Extract the (X, Y) coordinate from the center of the cell holding the provided text.  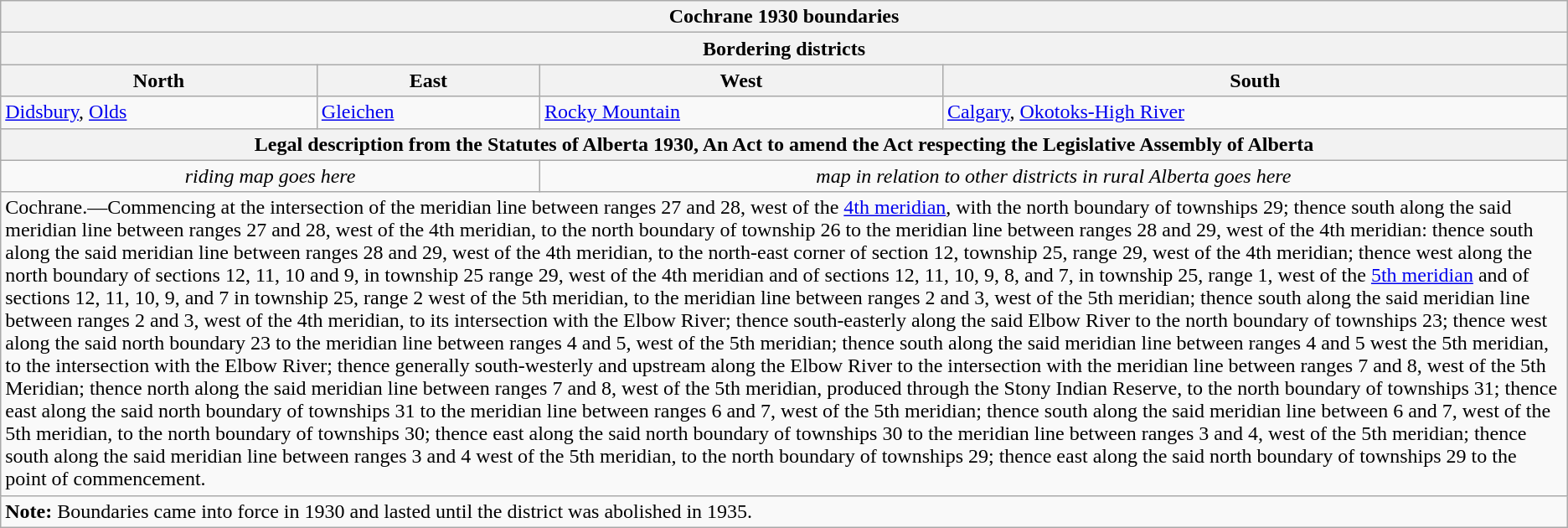
Legal description from the Statutes of Alberta 1930, An Act to amend the Act respecting the Legislative Assembly of Alberta (784, 144)
Note: Boundaries came into force in 1930 and lasted until the district was abolished in 1935. (784, 511)
South (1255, 80)
West (740, 80)
riding map goes here (271, 176)
map in relation to other districts in rural Alberta goes here (1054, 176)
North (159, 80)
Gleichen (428, 112)
Didsbury, Olds (159, 112)
Cochrane 1930 boundaries (784, 17)
Calgary, Okotoks-High River (1255, 112)
Bordering districts (784, 49)
Rocky Mountain (740, 112)
East (428, 80)
